From the cell containing the given text, extract its center point as [X, Y] coordinate. 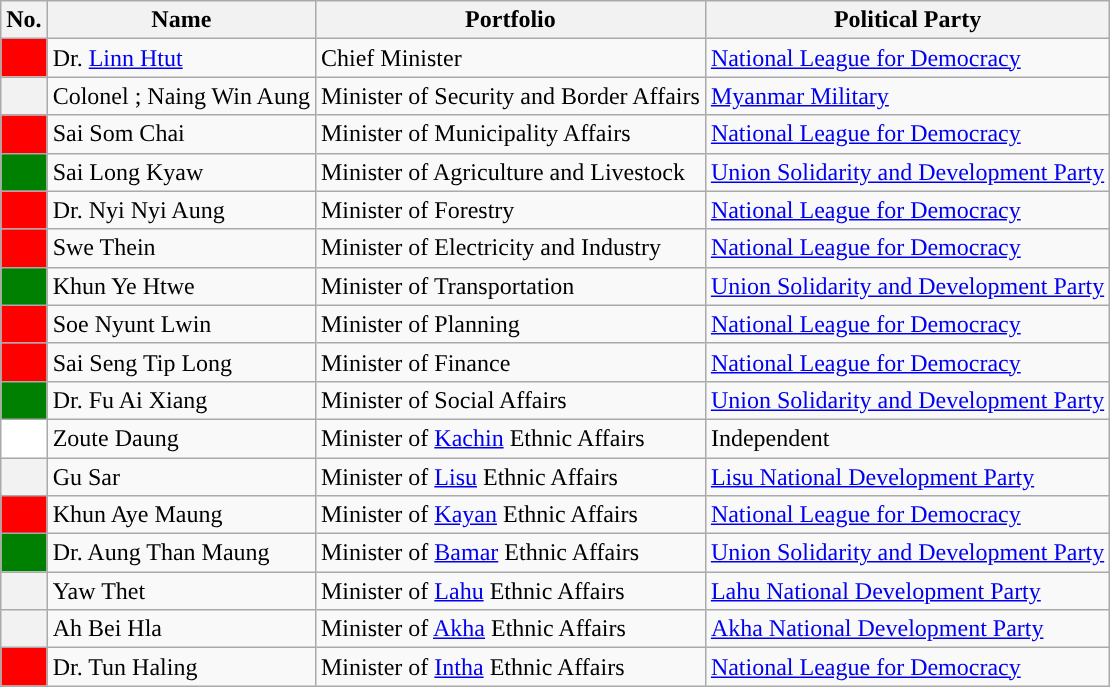
Gu Sar [181, 477]
Minister of Intha Ethnic Affairs [510, 667]
Minister of Electricity and Industry [510, 248]
Sai Long Kyaw [181, 172]
Minister of Finance [510, 362]
Political Party [907, 20]
Dr. Aung Than Maung [181, 553]
Minister of Transportation [510, 286]
Khun Ye Htwe [181, 286]
Minister of Akha Ethnic Affairs [510, 629]
Minister of Forestry [510, 210]
Akha National Development Party [907, 629]
Dr. Tun Haling [181, 667]
Sai Seng Tip Long [181, 362]
Ah Bei Hla [181, 629]
Minister of Kachin Ethnic Affairs [510, 438]
Minister of Kayan Ethnic Affairs [510, 515]
Lisu National Development Party [907, 477]
Name [181, 20]
Lahu National Development Party [907, 591]
Yaw Thet [181, 591]
Minister of Lisu Ethnic Affairs [510, 477]
Minister of Security and Border Affairs [510, 96]
Zoute Daung [181, 438]
Independent [907, 438]
Swe Thein [181, 248]
Colonel ; Naing Win Aung [181, 96]
Myanmar Military [907, 96]
Minister of Lahu Ethnic Affairs [510, 591]
Dr. Fu Ai Xiang [181, 400]
Minister of Bamar Ethnic Affairs [510, 553]
Sai Som Chai [181, 134]
Minister of Municipality Affairs [510, 134]
Minister of Agriculture and Livestock [510, 172]
Dr. Linn Htut [181, 58]
No. [24, 20]
Dr. Nyi Nyi Aung [181, 210]
Khun Aye Maung [181, 515]
Minister of Planning [510, 324]
Chief Minister [510, 58]
Portfolio [510, 20]
Minister of Social Affairs [510, 400]
Soe Nyunt Lwin [181, 324]
